Return [x, y] of the center of cell containing provided text 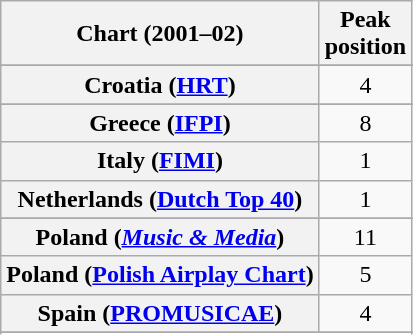
Peakposition [365, 34]
11 [365, 237]
Poland (Polish Airplay Chart) [160, 275]
5 [365, 275]
Greece (IFPI) [160, 123]
Croatia (HRT) [160, 85]
Netherlands (Dutch Top 40) [160, 199]
Italy (FIMI) [160, 161]
Spain (PROMUSICAE) [160, 313]
8 [365, 123]
Poland (Music & Media) [160, 237]
Chart (2001–02) [160, 34]
